Provide the (x, y) coordinate of the cell's center where the given text is located.  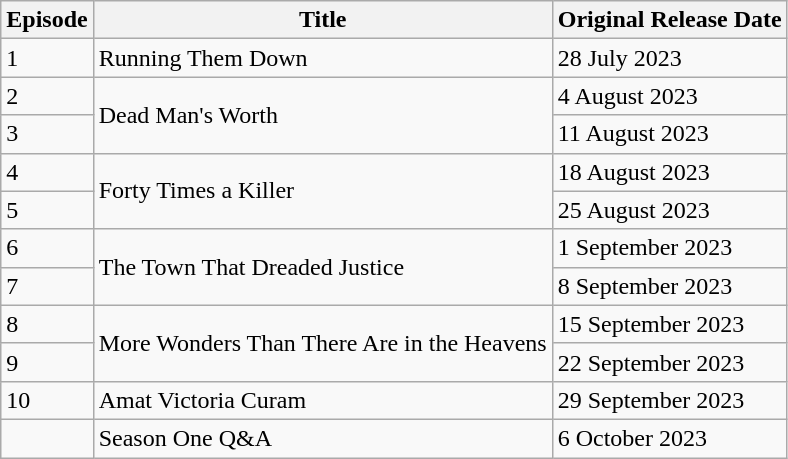
More Wonders Than There Are in the Heavens (322, 343)
Season One Q&A (322, 438)
Forty Times a Killer (322, 191)
4 (47, 172)
The Town That Dreaded Justice (322, 267)
25 August 2023 (670, 210)
9 (47, 362)
6 October 2023 (670, 438)
11 August 2023 (670, 134)
1 (47, 58)
15 September 2023 (670, 324)
28 July 2023 (670, 58)
6 (47, 248)
2 (47, 96)
22 September 2023 (670, 362)
Episode (47, 20)
Amat Victoria Curam (322, 400)
3 (47, 134)
8 September 2023 (670, 286)
29 September 2023 (670, 400)
1 September 2023 (670, 248)
Title (322, 20)
8 (47, 324)
Original Release Date (670, 20)
Dead Man's Worth (322, 115)
18 August 2023 (670, 172)
5 (47, 210)
10 (47, 400)
Running Them Down (322, 58)
4 August 2023 (670, 96)
7 (47, 286)
